Detect which cell encompasses the target text, then output its [X, Y] center coordinate. 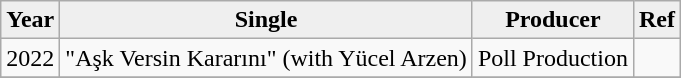
Single [266, 20]
"Aşk Versin Kararını" (with Yücel Arzen) [266, 58]
Producer [552, 20]
2022 [30, 58]
Poll Production [552, 58]
Year [30, 20]
Ref [656, 20]
